Identify which cell holds the provided text, then report its (X, Y) central coordinate. 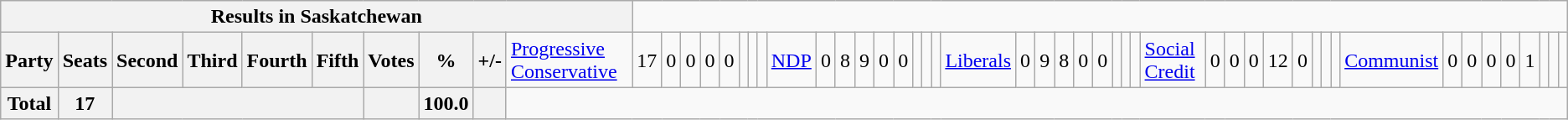
Third (213, 60)
Communist (1392, 60)
Fifth (338, 60)
1 (1529, 60)
Party (29, 60)
% (446, 60)
Results in Saskatchewan (317, 17)
100.0 (446, 103)
Social Credit (1173, 60)
Total (29, 103)
Progressive Conservative (569, 60)
Seats (85, 60)
Liberals (978, 60)
Second (147, 60)
12 (1278, 60)
NDP (791, 60)
+/- (489, 60)
Fourth (276, 60)
Votes (391, 60)
